For the text-containing cell, return its midpoint in [X, Y] coordinate format. 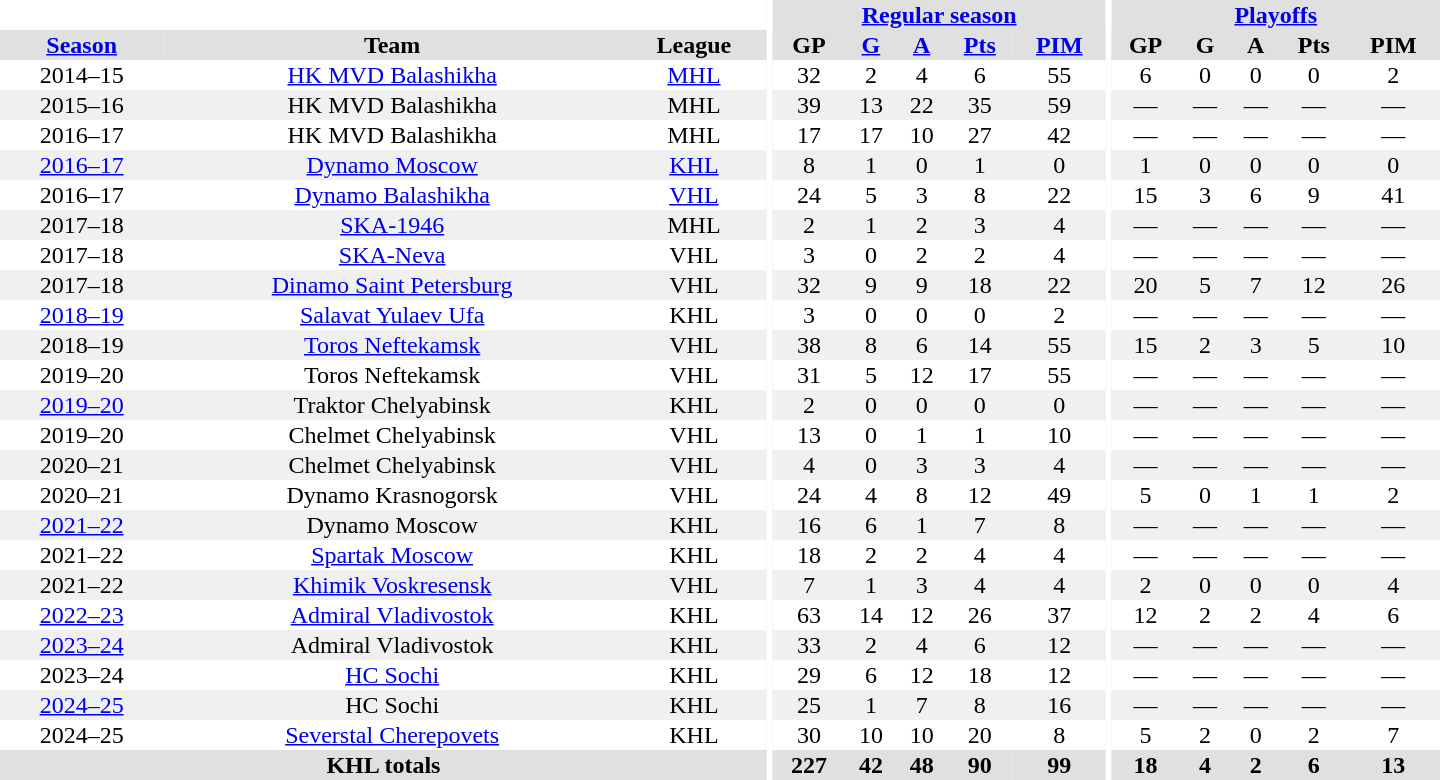
KHL totals [384, 765]
Playoffs [1276, 15]
33 [808, 645]
2015–16 [82, 105]
Season [82, 45]
25 [808, 705]
38 [808, 345]
90 [980, 765]
Salavat Yulaev Ufa [392, 315]
League [694, 45]
37 [1060, 615]
29 [808, 675]
Traktor Chelyabinsk [392, 405]
41 [1394, 195]
99 [1060, 765]
48 [922, 765]
30 [808, 735]
63 [808, 615]
39 [808, 105]
35 [980, 105]
SKA-Neva [392, 255]
Team [392, 45]
31 [808, 375]
Khimik Voskresensk [392, 585]
59 [1060, 105]
49 [1060, 495]
Regular season [938, 15]
Dynamo Krasnogorsk [392, 495]
Dinamo Saint Petersburg [392, 285]
2014–15 [82, 75]
Severstal Cherepovets [392, 735]
Spartak Moscow [392, 555]
27 [980, 135]
2022–23 [82, 615]
227 [808, 765]
SKA-1946 [392, 225]
Dynamo Balashikha [392, 195]
